Pinpoint the cell where the given text exists, returning its [x, y] midpoint coordinate. 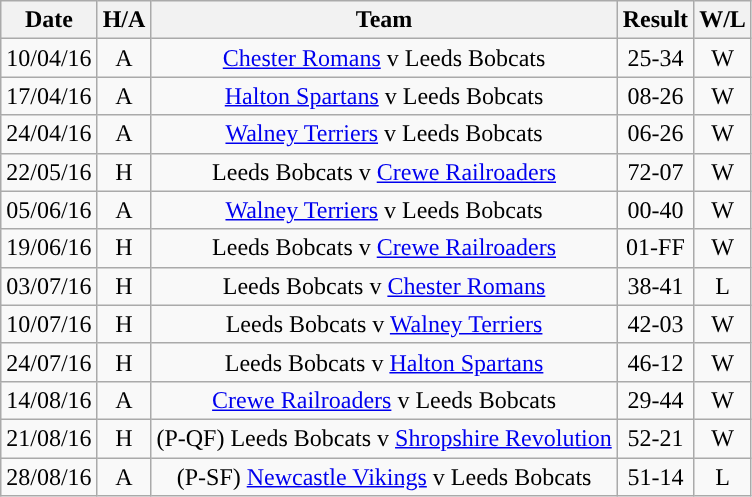
46-12 [655, 362]
Leeds Bobcats v Walney Terriers [384, 324]
38-41 [655, 286]
00-40 [655, 210]
(P-QF) Leeds Bobcats v Shropshire Revolution [384, 438]
Team [384, 20]
Result [655, 20]
06-26 [655, 134]
03/07/16 [49, 286]
52-21 [655, 438]
21/08/16 [49, 438]
51-14 [655, 477]
24/07/16 [49, 362]
14/08/16 [49, 400]
29-44 [655, 400]
H/A [124, 20]
Crewe Railroaders v Leeds Bobcats [384, 400]
W/L [723, 20]
17/04/16 [49, 96]
22/05/16 [49, 172]
Date [49, 20]
Halton Spartans v Leeds Bobcats [384, 96]
42-03 [655, 324]
01-FF [655, 248]
19/06/16 [49, 248]
Leeds Bobcats v Halton Spartans [384, 362]
25-34 [655, 58]
05/06/16 [49, 210]
Leeds Bobcats v Chester Romans [384, 286]
28/08/16 [49, 477]
10/07/16 [49, 324]
Chester Romans v Leeds Bobcats [384, 58]
(P-SF) Newcastle Vikings v Leeds Bobcats [384, 477]
24/04/16 [49, 134]
10/04/16 [49, 58]
72-07 [655, 172]
08-26 [655, 96]
